Extract the (X, Y) coordinate from the center of the cell holding the provided text.  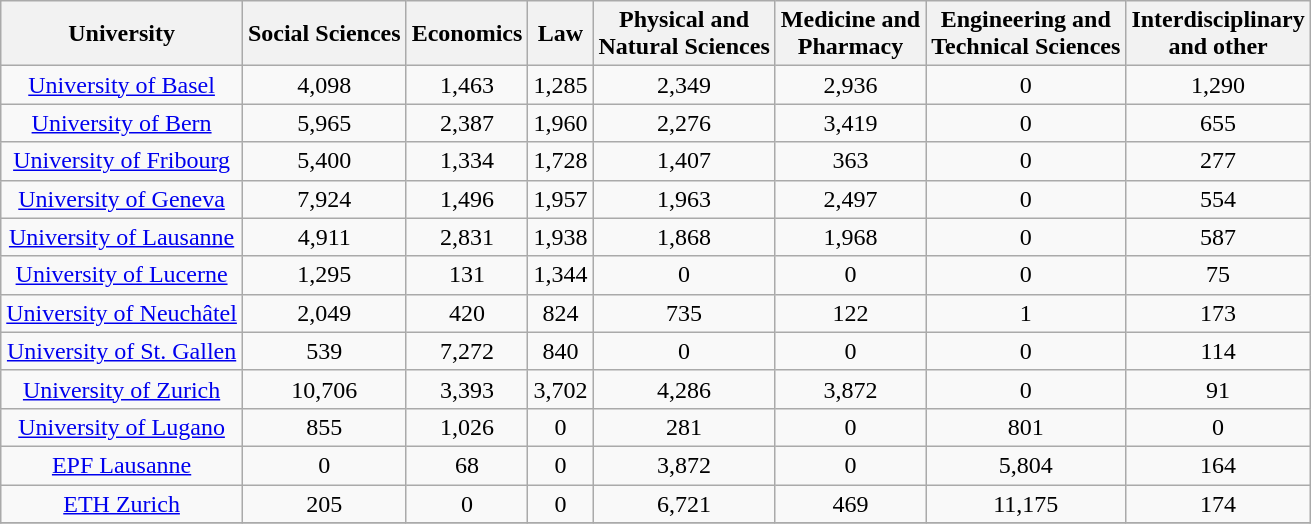
655 (1218, 123)
7,924 (324, 199)
University (122, 34)
University of Lucerne (122, 275)
131 (467, 275)
University of Geneva (122, 199)
Economics (467, 34)
75 (1218, 275)
Social Sciences (324, 34)
420 (467, 313)
1,334 (467, 161)
277 (1218, 161)
801 (1026, 427)
1,728 (560, 161)
3,393 (467, 389)
1,344 (560, 275)
4,911 (324, 237)
1,026 (467, 427)
Medicine andPharmacy (850, 34)
5,965 (324, 123)
122 (850, 313)
6,721 (684, 503)
7,272 (467, 351)
1,963 (684, 199)
2,497 (850, 199)
3,419 (850, 123)
855 (324, 427)
1,290 (1218, 85)
281 (684, 427)
4,286 (684, 389)
University of Lausanne (122, 237)
539 (324, 351)
2,831 (467, 237)
1,968 (850, 237)
University of Zurich (122, 389)
1,496 (467, 199)
1,960 (560, 123)
1,295 (324, 275)
1,407 (684, 161)
Interdisciplinaryand other (1218, 34)
735 (684, 313)
Law (560, 34)
824 (560, 313)
68 (467, 465)
2,049 (324, 313)
University of Bern (122, 123)
173 (1218, 313)
587 (1218, 237)
10,706 (324, 389)
University of Fribourg (122, 161)
5,400 (324, 161)
11,175 (1026, 503)
2,387 (467, 123)
2,349 (684, 85)
ETH Zurich (122, 503)
174 (1218, 503)
3,702 (560, 389)
91 (1218, 389)
EPF Lausanne (122, 465)
Engineering and Technical Sciences (1026, 34)
1 (1026, 313)
554 (1218, 199)
5,804 (1026, 465)
1,285 (560, 85)
363 (850, 161)
114 (1218, 351)
1,868 (684, 237)
1,938 (560, 237)
University of St. Gallen (122, 351)
University of Basel (122, 85)
University of Neuchâtel (122, 313)
205 (324, 503)
2,276 (684, 123)
164 (1218, 465)
1,957 (560, 199)
1,463 (467, 85)
2,936 (850, 85)
University of Lugano (122, 427)
Physical and Natural Sciences (684, 34)
4,098 (324, 85)
840 (560, 351)
469 (850, 503)
